Find where the given text appears and provide that cell's center as (X, Y) coordinate. 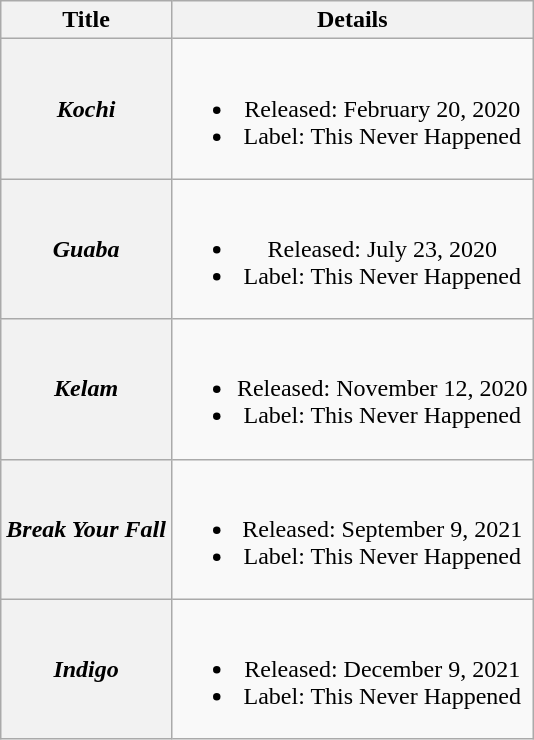
Break Your Fall (86, 529)
Indigo (86, 669)
Kelam (86, 389)
Details (352, 20)
Released: December 9, 2021Label: This Never Happened (352, 669)
Guaba (86, 249)
Kochi (86, 109)
Released: February 20, 2020Label: This Never Happened (352, 109)
Released: July 23, 2020Label: This Never Happened (352, 249)
Title (86, 20)
Released: September 9, 2021Label: This Never Happened (352, 529)
Released: November 12, 2020Label: This Never Happened (352, 389)
